Determine the [x, y] coordinate at the center of the cell enclosing the given text.  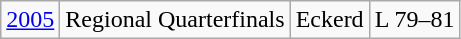
2005 [30, 20]
L 79–81 [414, 20]
Regional Quarterfinals [175, 20]
Eckerd [330, 20]
